Output the [x, y] coordinate of the center of the cell containing the given text.  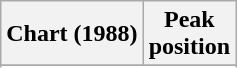
Chart (1988) [72, 34]
Peakposition [189, 34]
